Extract the [X, Y] coordinate from the center of the cell holding the provided text.  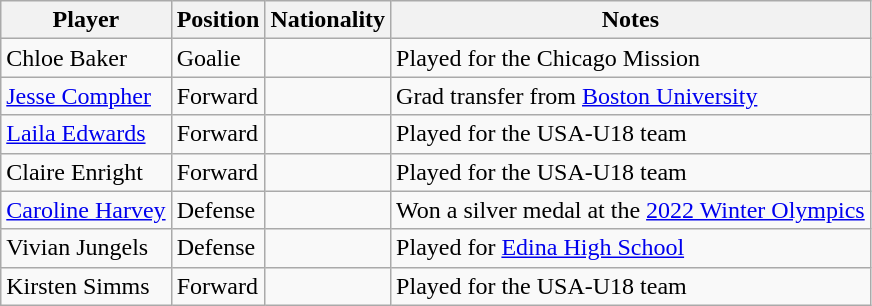
Caroline Harvey [86, 210]
Vivian Jungels [86, 248]
Position [218, 20]
Claire Enright [86, 172]
Played for the Chicago Mission [631, 58]
Jesse Compher [86, 96]
Player [86, 20]
Won a silver medal at the 2022 Winter Olympics [631, 210]
Laila Edwards [86, 134]
Goalie [218, 58]
Nationality [328, 20]
Chloe Baker [86, 58]
Played for Edina High School [631, 248]
Notes [631, 20]
Grad transfer from Boston University [631, 96]
Kirsten Simms [86, 286]
